Find where the given text appears and provide that cell's center as [X, Y] coordinate. 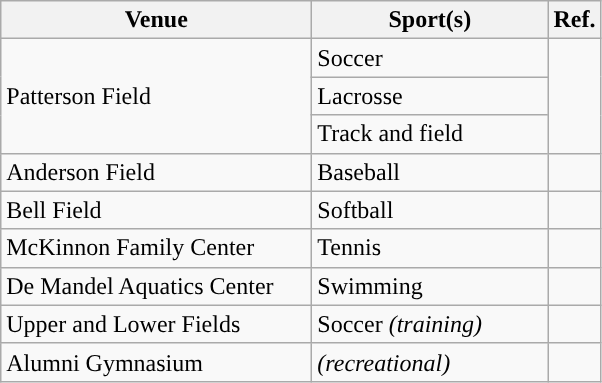
Tennis [430, 248]
Alumni Gymnasium [156, 362]
Patterson Field [156, 96]
Soccer (training) [430, 324]
Track and field [430, 134]
Ref. [574, 20]
Upper and Lower Fields [156, 324]
Softball [430, 210]
(recreational) [430, 362]
Swimming [430, 286]
Venue [156, 20]
De Mandel Aquatics Center [156, 286]
McKinnon Family Center [156, 248]
Baseball [430, 172]
Anderson Field [156, 172]
Lacrosse [430, 96]
Soccer [430, 58]
Sport(s) [430, 20]
Bell Field [156, 210]
